From the cell containing the given text, extract its center point as (X, Y) coordinate. 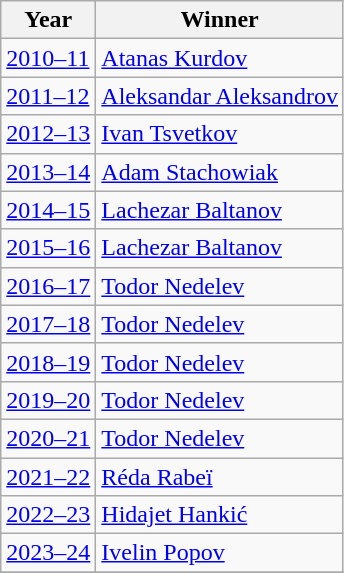
2012–13 (48, 134)
2023–24 (48, 553)
Ivelin Popov (220, 553)
2016–17 (48, 286)
Year (48, 20)
2021–22 (48, 477)
Ivan Tsvetkov (220, 134)
Adam Stachowiak (220, 172)
2020–21 (48, 438)
Atanas Kurdov (220, 58)
Aleksandar Aleksandrov (220, 96)
Réda Rabeï (220, 477)
2014–15 (48, 210)
Winner (220, 20)
2011–12 (48, 96)
2015–16 (48, 248)
2022–23 (48, 515)
2017–18 (48, 324)
Hidajet Hankić (220, 515)
2013–14 (48, 172)
2019–20 (48, 400)
2018–19 (48, 362)
2010–11 (48, 58)
